Locate the cell with the specified text and output its (x, y) center coordinate. 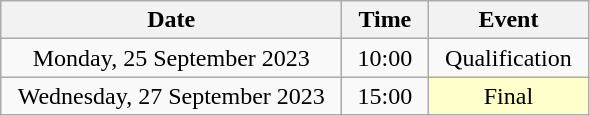
Qualification (508, 58)
Event (508, 20)
Wednesday, 27 September 2023 (172, 96)
Final (508, 96)
10:00 (385, 58)
Time (385, 20)
15:00 (385, 96)
Date (172, 20)
Monday, 25 September 2023 (172, 58)
